Scan for the cell matching the given text and deliver its (X, Y) coordinate at center. 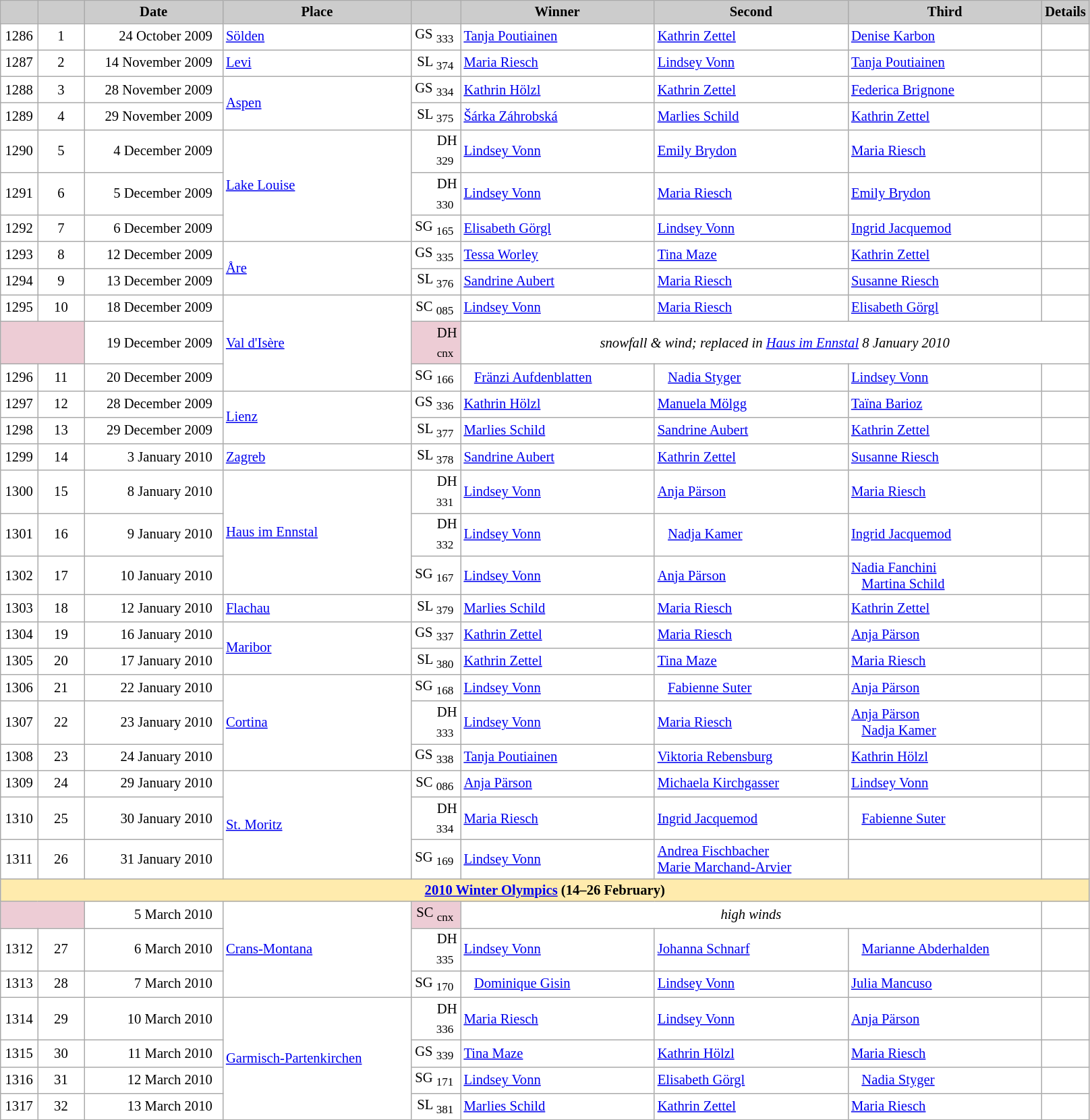
1302 (19, 576)
SG 167 (436, 576)
SL 378 (436, 457)
20 December 2009 (154, 376)
Johanna Schnarf (751, 949)
1313 (19, 984)
22 (61, 722)
1314 (19, 1019)
Garmisch-Partenkirchen (317, 1059)
17 January 2010 (154, 661)
SC 085 (436, 308)
5 December 2009 (154, 193)
6 (61, 193)
DH 330 (436, 193)
Haus im Ennstal (317, 532)
1292 (19, 228)
4 December 2009 (154, 151)
30 (61, 1053)
1300 (19, 491)
9 (61, 281)
12 (61, 403)
1 (61, 36)
2 (61, 63)
Flachau (317, 607)
28 (61, 984)
1309 (19, 784)
SG 169 (436, 859)
Lienz (317, 417)
5 March 2010 (154, 915)
Cortina (317, 723)
1310 (19, 818)
29 December 2009 (154, 430)
8 January 2010 (154, 491)
DH cnx (436, 343)
1312 (19, 949)
10 March 2010 (154, 1019)
3 (61, 89)
GS 334 (436, 89)
Taïna Barioz (944, 403)
24 January 2010 (154, 757)
1306 (19, 688)
Michaela Kirchgasser (751, 784)
Šárka Záhrobská (557, 116)
DH 333 (436, 722)
23 (61, 757)
9 January 2010 (154, 534)
1297 (19, 403)
31 (61, 1080)
6 March 2010 (154, 949)
11 (61, 376)
Val d'Isère (317, 343)
10 (61, 308)
1299 (19, 457)
13 March 2010 (154, 1107)
1288 (19, 89)
SG 166 (436, 376)
Tessa Worley (557, 255)
1296 (19, 376)
1301 (19, 534)
16 January 2010 (154, 634)
Winner (557, 11)
18 (61, 607)
20 (61, 661)
25 (61, 818)
28 November 2009 (154, 89)
Crans-Montana (317, 949)
Zagreb (317, 457)
DH 334 (436, 818)
SL 377 (436, 430)
Denise Karbon (944, 36)
GS 337 (436, 634)
snowfall & wind; replaced in Haus im Ennstal 8 January 2010 (774, 343)
1308 (19, 757)
SL 374 (436, 63)
1293 (19, 255)
22 January 2010 (154, 688)
St. Moritz (317, 824)
Aspen (317, 103)
17 (61, 576)
7 March 2010 (154, 984)
13 December 2009 (154, 281)
Federica Brignone (944, 89)
Åre (317, 269)
GS 338 (436, 757)
21 (61, 688)
1295 (19, 308)
27 (61, 949)
14 November 2009 (154, 63)
1290 (19, 151)
29 November 2009 (154, 116)
1311 (19, 859)
29 (61, 1019)
DH 332 (436, 534)
1289 (19, 116)
32 (61, 1107)
Anja Pärson Nadja Kamer (944, 722)
GS 336 (436, 403)
18 December 2009 (154, 308)
12 December 2009 (154, 255)
29 January 2010 (154, 784)
6 December 2009 (154, 228)
3 January 2010 (154, 457)
28 December 2009 (154, 403)
15 (61, 491)
1304 (19, 634)
Second (751, 11)
GS 333 (436, 36)
14 (61, 457)
SG 170 (436, 984)
Dominique Gisin (557, 984)
19 December 2009 (154, 343)
Details (1066, 11)
Nadia Fanchini Martina Schild (944, 576)
30 January 2010 (154, 818)
13 (61, 430)
1305 (19, 661)
Place (317, 11)
high winds (751, 915)
12 January 2010 (154, 607)
Third (944, 11)
Julia Mancuso (944, 984)
SG 171 (436, 1080)
Fränzi Aufdenblatten (557, 376)
1317 (19, 1107)
1286 (19, 36)
DH 329 (436, 151)
GS 335 (436, 255)
Andrea Fischbacher Marie Marchand-Arvier (751, 859)
1294 (19, 281)
SC 086 (436, 784)
SC cnx (436, 915)
Lake Louise (317, 186)
Marianne Abderhalden (944, 949)
Levi (317, 63)
8 (61, 255)
SG 165 (436, 228)
Maribor (317, 648)
SL 376 (436, 281)
24 October 2009 (154, 36)
7 (61, 228)
Sölden (317, 36)
SG 168 (436, 688)
SL 380 (436, 661)
SL 375 (436, 116)
1316 (19, 1080)
DH 331 (436, 491)
31 January 2010 (154, 859)
Viktoria Rebensburg (751, 757)
19 (61, 634)
4 (61, 116)
1303 (19, 607)
Nadja Kamer (751, 534)
DH 336 (436, 1019)
1307 (19, 722)
23 January 2010 (154, 722)
Manuela Mölgg (751, 403)
16 (61, 534)
10 January 2010 (154, 576)
SL 381 (436, 1107)
5 (61, 151)
SL 379 (436, 607)
Date (154, 11)
1315 (19, 1053)
26 (61, 859)
DH 335 (436, 949)
12 March 2010 (154, 1080)
GS 339 (436, 1053)
1287 (19, 63)
2010 Winter Olympics (14–26 February) (545, 890)
1298 (19, 430)
11 March 2010 (154, 1053)
1291 (19, 193)
24 (61, 784)
